Locate the cell with the specified text and output its (x, y) center coordinate. 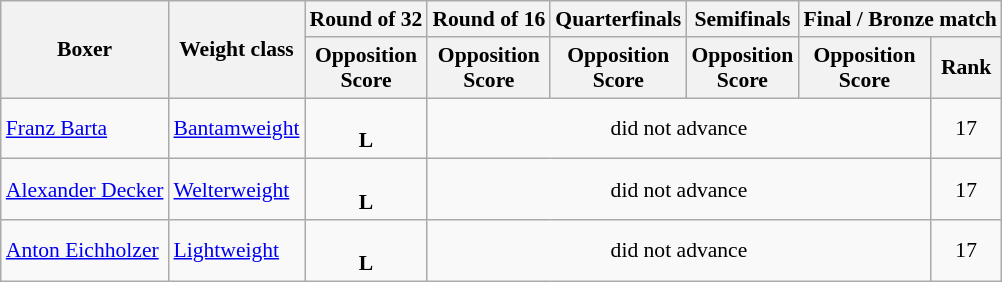
Round of 32 (366, 19)
Bantamweight (236, 128)
Final / Bronze match (900, 19)
Franz Barta (85, 128)
Round of 16 (488, 19)
Anton Eichholzer (85, 250)
Alexander Decker (85, 190)
Quarterfinals (618, 19)
Rank (966, 68)
Boxer (85, 50)
Semifinals (742, 19)
Lightweight (236, 250)
Weight class (236, 50)
Welterweight (236, 190)
